Return the (X, Y) coordinate for the center point of the cell that contains the specified text.  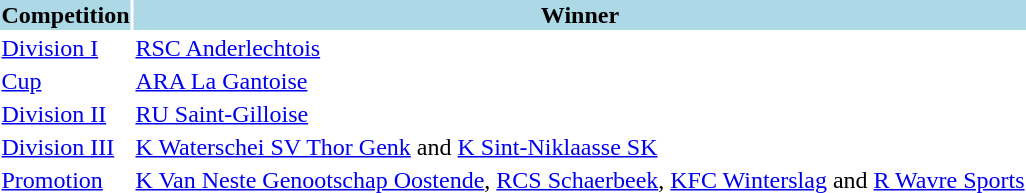
Winner (580, 15)
K Waterschei SV Thor Genk and K Sint-Niklaasse SK (580, 147)
RU Saint-Gilloise (580, 114)
ARA La Gantoise (580, 81)
Division II (66, 114)
Division III (66, 147)
RSC Anderlechtois (580, 48)
Cup (66, 81)
Division I (66, 48)
Competition (66, 15)
